For the text-containing cell, return its midpoint in [X, Y] coordinate format. 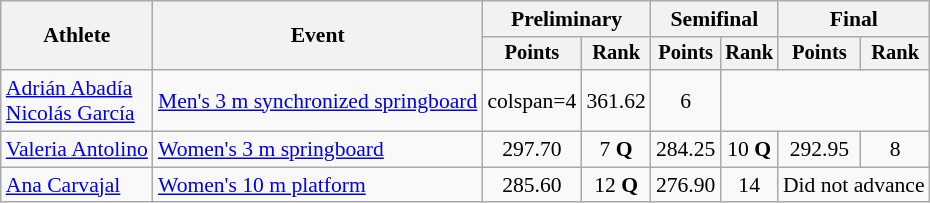
Semifinal [714, 19]
12 Q [616, 185]
Final [854, 19]
colspan=4 [532, 100]
284.25 [686, 150]
Women's 10 m platform [318, 185]
7 Q [616, 150]
14 [749, 185]
10 Q [749, 150]
Valeria Antolino [77, 150]
8 [896, 150]
361.62 [616, 100]
292.95 [820, 150]
Event [318, 36]
Preliminary [566, 19]
Athlete [77, 36]
276.90 [686, 185]
297.70 [532, 150]
Adrián AbadíaNicolás García [77, 100]
Did not advance [854, 185]
Ana Carvajal [77, 185]
285.60 [532, 185]
Women's 3 m springboard [318, 150]
6 [686, 100]
Men's 3 m synchronized springboard [318, 100]
